Pinpoint the cell where the given text exists, returning its [x, y] midpoint coordinate. 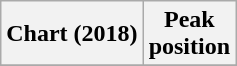
Peak position [189, 34]
Chart (2018) [72, 34]
